Extract the (x, y) coordinate from the center of the cell holding the provided text.  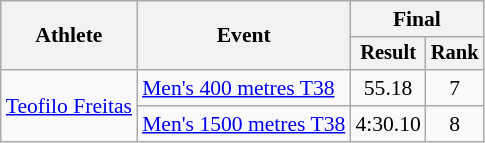
Rank (455, 54)
Result (388, 54)
Teofilo Freitas (69, 106)
55.18 (388, 88)
Athlete (69, 36)
7 (455, 88)
Final (416, 19)
Men's 400 metres T38 (244, 88)
8 (455, 124)
Men's 1500 metres T38 (244, 124)
4:30.10 (388, 124)
Event (244, 36)
